Identify which cell holds the provided text, then report its [X, Y] central coordinate. 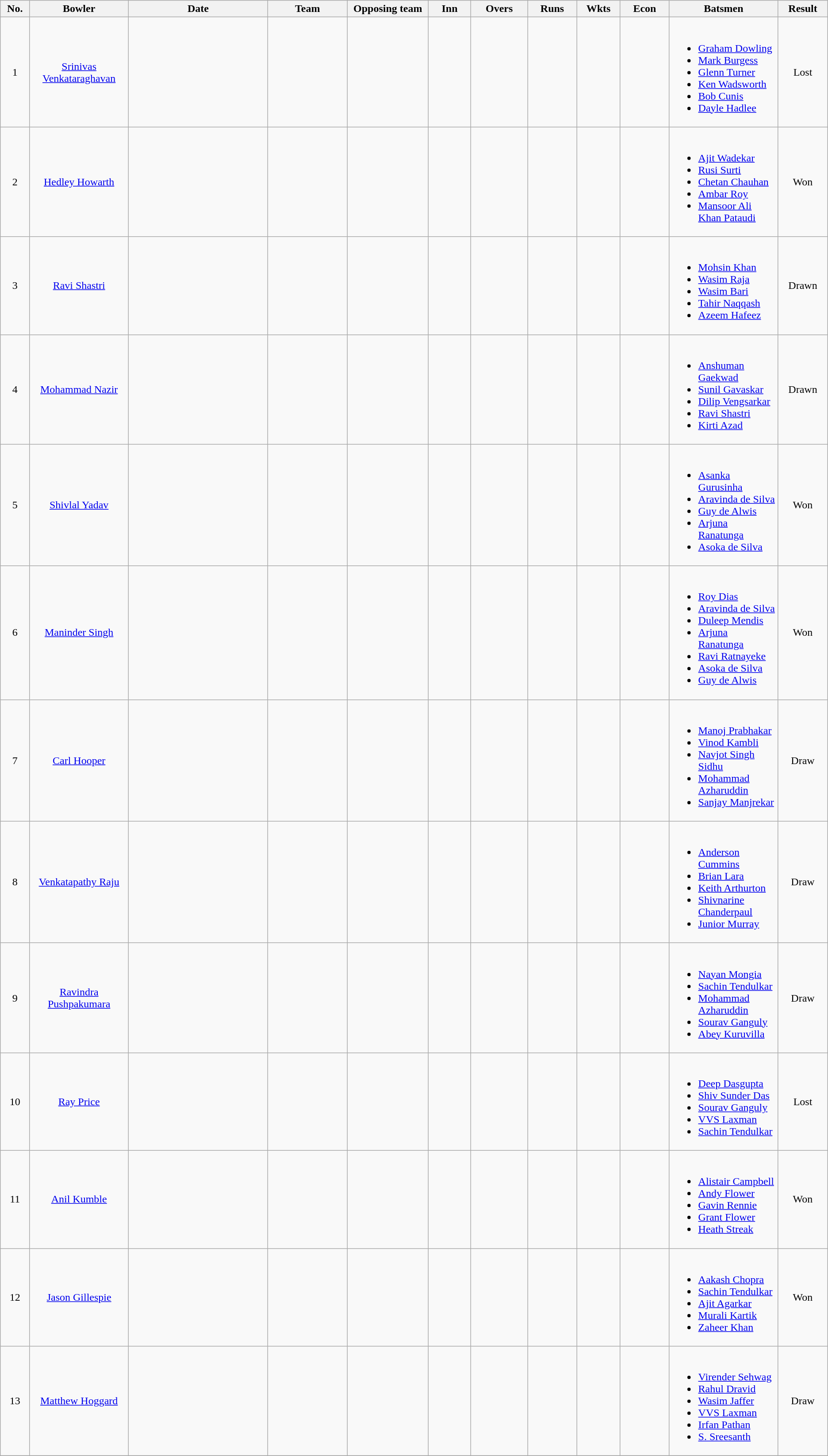
Batsmen [724, 9]
4 [15, 389]
1 [15, 72]
Matthew Hoggard [79, 1401]
8 [15, 882]
Runs [552, 9]
Ray Price [79, 1102]
Anil Kumble [79, 1199]
10 [15, 1102]
Virender SehwagRahul DravidWasim JafferVVS LaxmanIrfan PathanS. Sreesanth [724, 1401]
Srinivas Venkataraghavan [79, 72]
Carl Hooper [79, 760]
2 [15, 182]
6 [15, 633]
Ravi Shastri [79, 286]
Team [307, 9]
Date [198, 9]
Maninder Singh [79, 633]
Inn [449, 9]
Anderson CumminsBrian LaraKeith ArthurtonShivnarine ChanderpaulJunior Murray [724, 882]
9 [15, 998]
No. [15, 9]
Ravindra Pushpakumara [79, 998]
12 [15, 1297]
Venkatapathy Raju [79, 882]
Anshuman GaekwadSunil GavaskarDilip VengsarkarRavi ShastriKirti Azad [724, 389]
Deep DasguptaShiv Sunder DasSourav GangulyVVS LaxmanSachin Tendulkar [724, 1102]
Overs [499, 9]
Opposing team [388, 9]
Ajit WadekarRusi SurtiChetan ChauhanAmbar RoyMansoor Ali Khan Pataudi [724, 182]
Wkts [598, 9]
Bowler [79, 9]
11 [15, 1199]
Roy DiasAravinda de SilvaDuleep MendisArjuna RanatungaRavi RatnayekeAsoka de SilvaGuy de Alwis [724, 633]
Manoj PrabhakarVinod KambliNavjot Singh SidhuMohammad AzharuddinSanjay Manjrekar [724, 760]
Alistair CampbellAndy FlowerGavin RennieGrant FlowerHeath Streak [724, 1199]
Asanka GurusinhaAravinda de SilvaGuy de AlwisArjuna RanatungaAsoka de Silva [724, 505]
7 [15, 760]
Mohammad Nazir [79, 389]
5 [15, 505]
13 [15, 1401]
Hedley Howarth [79, 182]
Mohsin KhanWasim RajaWasim BariTahir NaqqashAzeem Hafeez [724, 286]
Econ [645, 9]
3 [15, 286]
Graham DowlingMark BurgessGlenn TurnerKen WadsworthBob CunisDayle Hadlee [724, 72]
Nayan MongiaSachin TendulkarMohammad AzharuddinSourav GangulyAbey Kuruvilla [724, 998]
Result [803, 9]
Aakash ChopraSachin TendulkarAjit AgarkarMurali KartikZaheer Khan [724, 1297]
Shivlal Yadav [79, 505]
Jason Gillespie [79, 1297]
